Identify which cell holds the provided text, then report its (x, y) central coordinate. 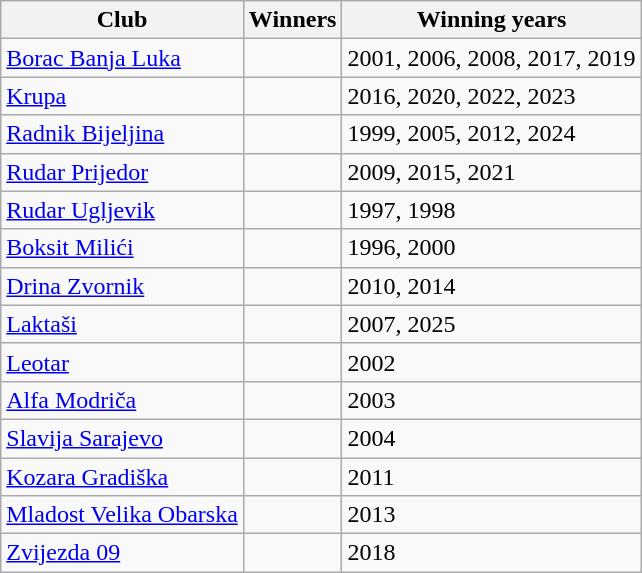
2010, 2014 (492, 286)
2018 (492, 553)
2001, 2006, 2008, 2017, 2019 (492, 58)
Boksit Milići (122, 248)
Laktaši (122, 324)
2009, 2015, 2021 (492, 172)
Borac Banja Luka (122, 58)
Winners (292, 20)
1996, 2000 (492, 248)
Rudar Prijedor (122, 172)
Winning years (492, 20)
Rudar Ugljevik (122, 210)
2003 (492, 400)
Mladost Velika Obarska (122, 515)
1999, 2005, 2012, 2024 (492, 134)
1997, 1998 (492, 210)
2011 (492, 477)
Kozara Gradiška (122, 477)
Alfa Modriča (122, 400)
2007, 2025 (492, 324)
2013 (492, 515)
2016, 2020, 2022, 2023 (492, 96)
Radnik Bijeljina (122, 134)
2004 (492, 438)
Zvijezda 09 (122, 553)
Slavija Sarajevo (122, 438)
Leotar (122, 362)
Krupa (122, 96)
Drina Zvornik (122, 286)
2002 (492, 362)
Club (122, 20)
